Find where the given text appears and provide that cell's center as (X, Y) coordinate. 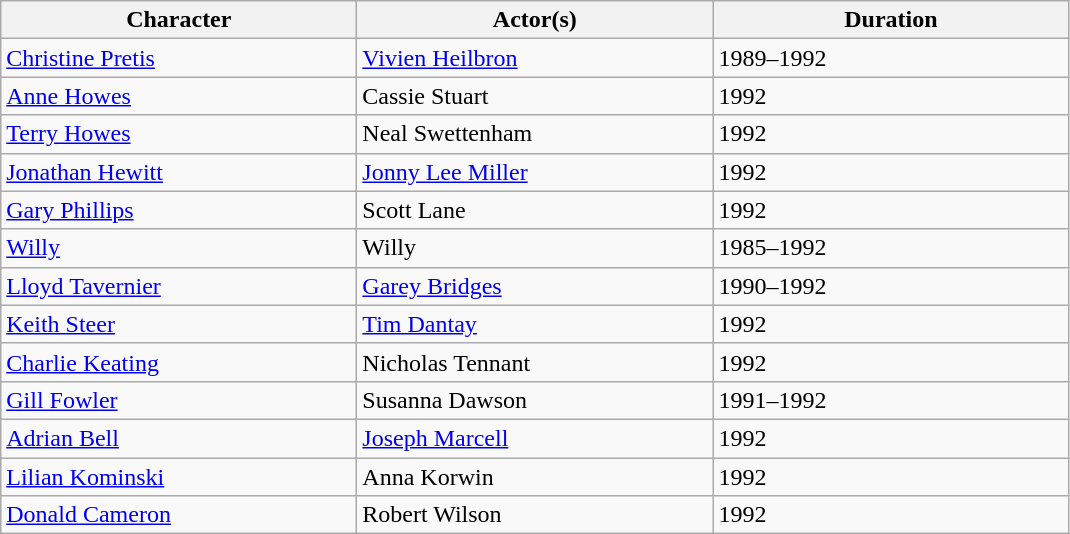
1990–1992 (891, 286)
1985–1992 (891, 248)
Scott Lane (535, 210)
Keith Steer (179, 324)
Terry Howes (179, 134)
Garey Bridges (535, 286)
Vivien Heilbron (535, 58)
Tim Dantay (535, 324)
Nicholas Tennant (535, 362)
Jonathan Hewitt (179, 172)
Gary Phillips (179, 210)
Charlie Keating (179, 362)
Susanna Dawson (535, 400)
Adrian Bell (179, 438)
Character (179, 20)
Jonny Lee Miller (535, 172)
1991–1992 (891, 400)
Lloyd Tavernier (179, 286)
Lilian Kominski (179, 477)
Duration (891, 20)
1989–1992 (891, 58)
Robert Wilson (535, 515)
Gill Fowler (179, 400)
Cassie Stuart (535, 96)
Donald Cameron (179, 515)
Christine Pretis (179, 58)
Anne Howes (179, 96)
Joseph Marcell (535, 438)
Neal Swettenham (535, 134)
Anna Korwin (535, 477)
Actor(s) (535, 20)
